Extract the (X, Y) coordinate from the center of the cell holding the provided text.  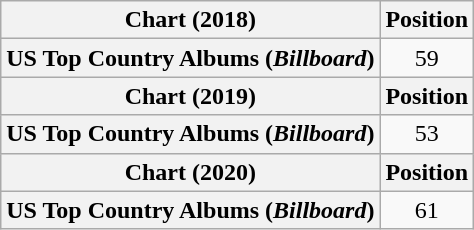
59 (427, 58)
61 (427, 210)
Chart (2018) (190, 20)
Chart (2020) (190, 172)
Chart (2019) (190, 96)
53 (427, 134)
